Pinpoint the cell where the given text exists, returning its (x, y) midpoint coordinate. 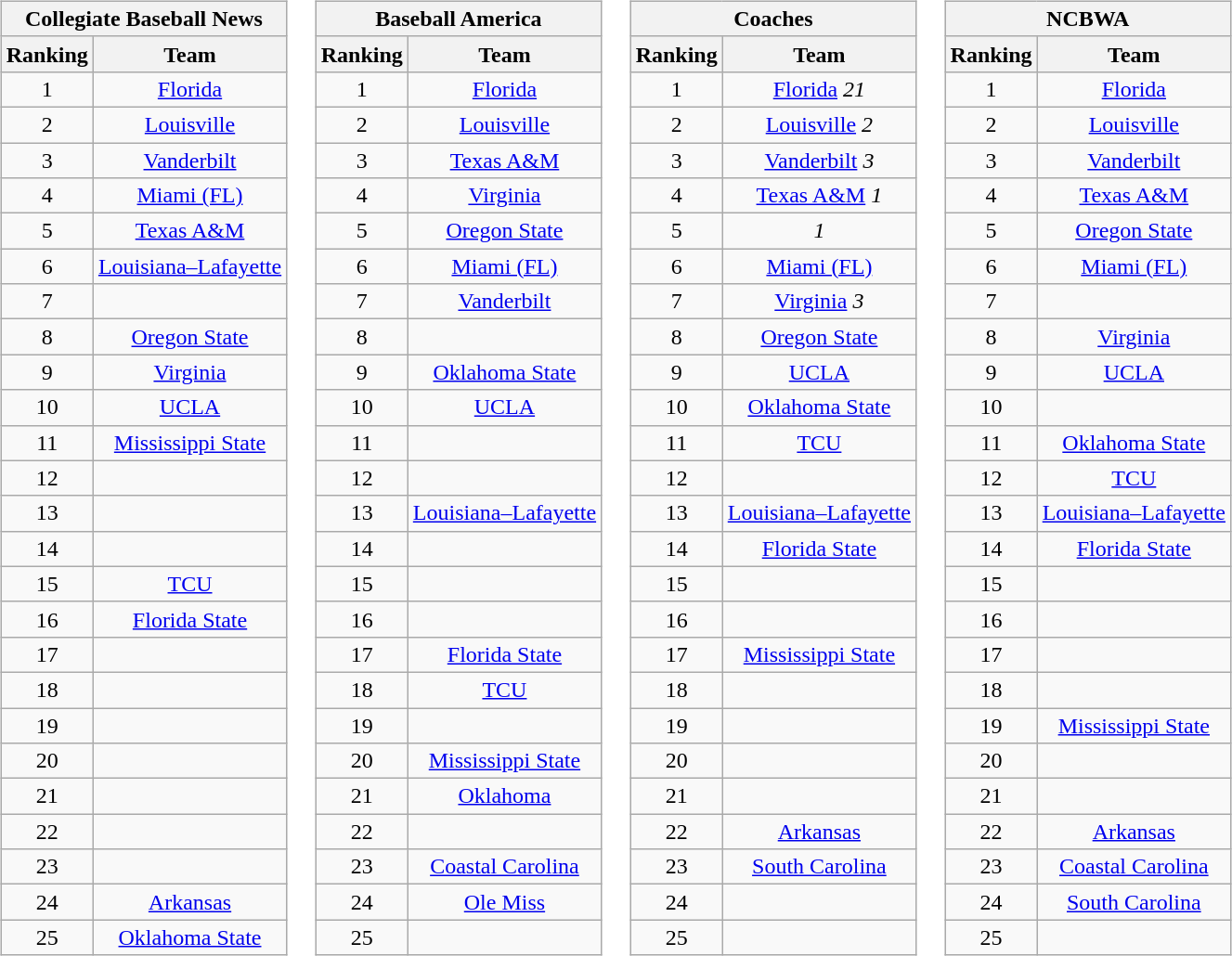
Virginia 3 (819, 302)
Louisville 2 (819, 124)
Baseball America (459, 19)
Collegiate Baseball News (143, 19)
NCBWA (1088, 19)
Texas A&M 1 (819, 196)
Vanderbilt 3 (819, 161)
Florida 21 (819, 89)
Coaches (772, 19)
Oklahoma (504, 796)
Ole Miss (504, 902)
